Scan for the cell matching the given text and deliver its (X, Y) coordinate at center. 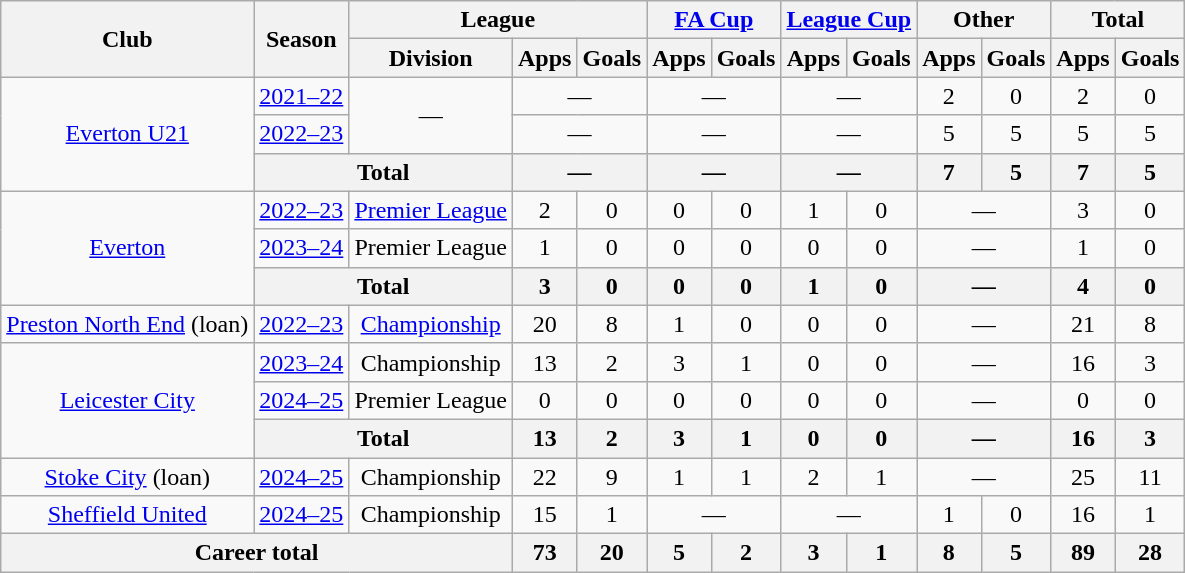
Everton (128, 248)
Leicester City (128, 400)
25 (1083, 477)
Stoke City (loan) (128, 477)
28 (1150, 553)
15 (545, 515)
League (498, 20)
73 (545, 553)
Career total (257, 553)
22 (545, 477)
4 (1083, 286)
Season (302, 39)
Sheffield United (128, 515)
League Cup (849, 20)
Division (431, 58)
89 (1083, 553)
9 (612, 477)
Club (128, 39)
Preston North End (loan) (128, 324)
Other (984, 20)
21 (1083, 324)
2021–22 (302, 96)
Everton U21 (128, 134)
11 (1150, 477)
FA Cup (714, 20)
